For the text-containing cell, return its midpoint in [X, Y] coordinate format. 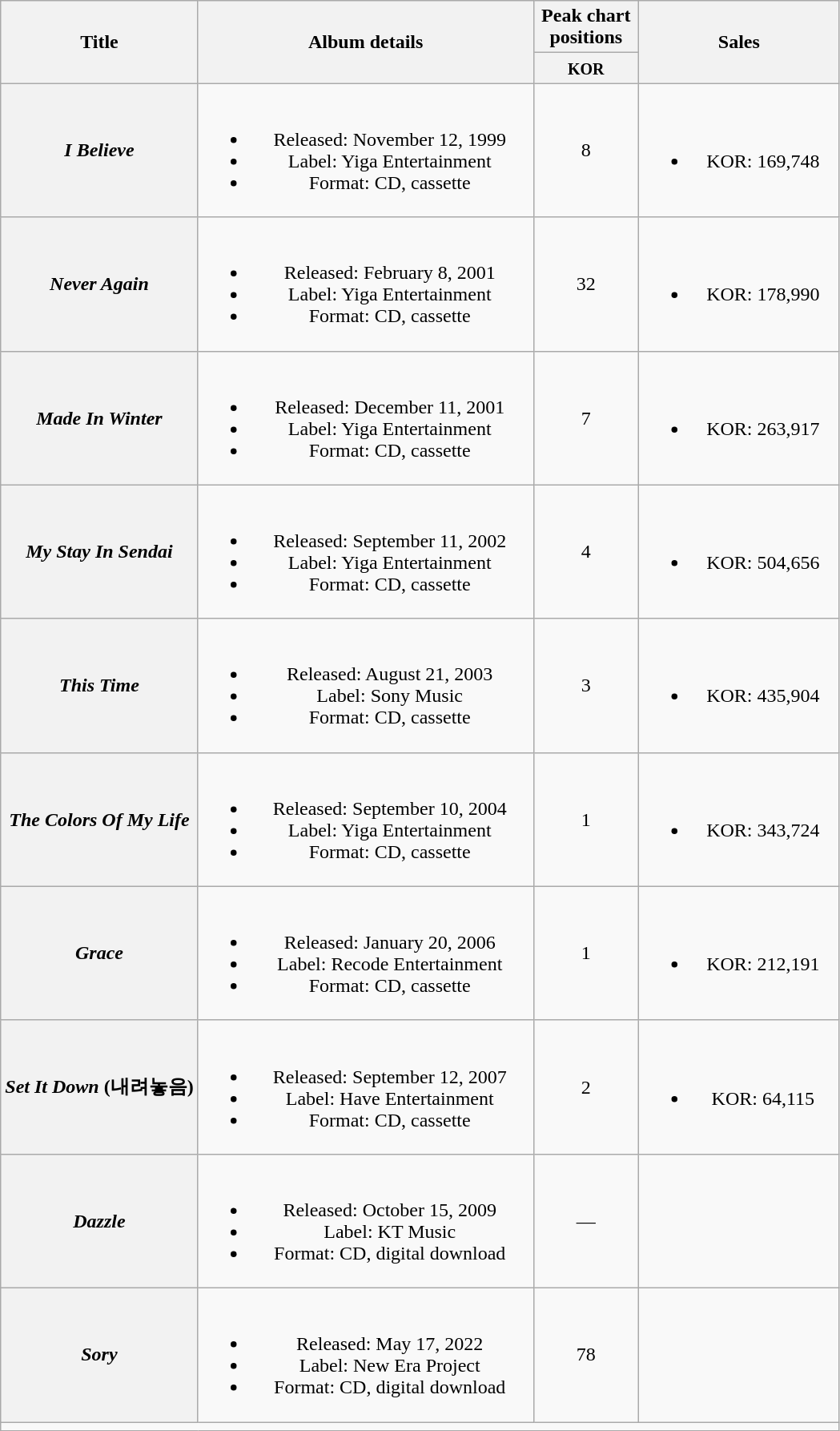
My Stay In Sendai [99, 551]
KOR: 212,191 [738, 953]
Album details [365, 42]
Peak chart positions [586, 27]
Released: October 15, 2009Label: KT MusicFormat: CD, digital download [365, 1221]
Grace [99, 953]
Sales [738, 42]
KOR: 263,917 [738, 418]
KOR: 504,656 [738, 551]
3 [586, 686]
32 [586, 284]
KOR: 435,904 [738, 686]
Released: January 20, 2006Label: Recode EntertainmentFormat: CD, cassette [365, 953]
Set It Down (내려놓음) [99, 1086]
The Colors Of My Life [99, 819]
I Believe [99, 151]
7 [586, 418]
KOR: 169,748 [738, 151]
Released: May 17, 2022Label: New Era ProjectFormat: CD, digital download [365, 1354]
2 [586, 1086]
78 [586, 1354]
— [586, 1221]
Released: February 8, 2001Label: Yiga EntertainmentFormat: CD, cassette [365, 284]
Released: August 21, 2003Label: Sony MusicFormat: CD, cassette [365, 686]
4 [586, 551]
This Time [99, 686]
Released: December 11, 2001Label: Yiga EntertainmentFormat: CD, cassette [365, 418]
Released: November 12, 1999Label: Yiga EntertainmentFormat: CD, cassette [365, 151]
Sory [99, 1354]
Released: September 10, 2004Label: Yiga EntertainmentFormat: CD, cassette [365, 819]
Released: September 11, 2002Label: Yiga EntertainmentFormat: CD, cassette [365, 551]
KOR [586, 68]
Dazzle [99, 1221]
Title [99, 42]
Never Again [99, 284]
KOR: 178,990 [738, 284]
KOR: 343,724 [738, 819]
KOR: 64,115 [738, 1086]
Released: September 12, 2007Label: Have EntertainmentFormat: CD, cassette [365, 1086]
8 [586, 151]
Made In Winter [99, 418]
